Find where the given text appears and provide that cell's center as (X, Y) coordinate. 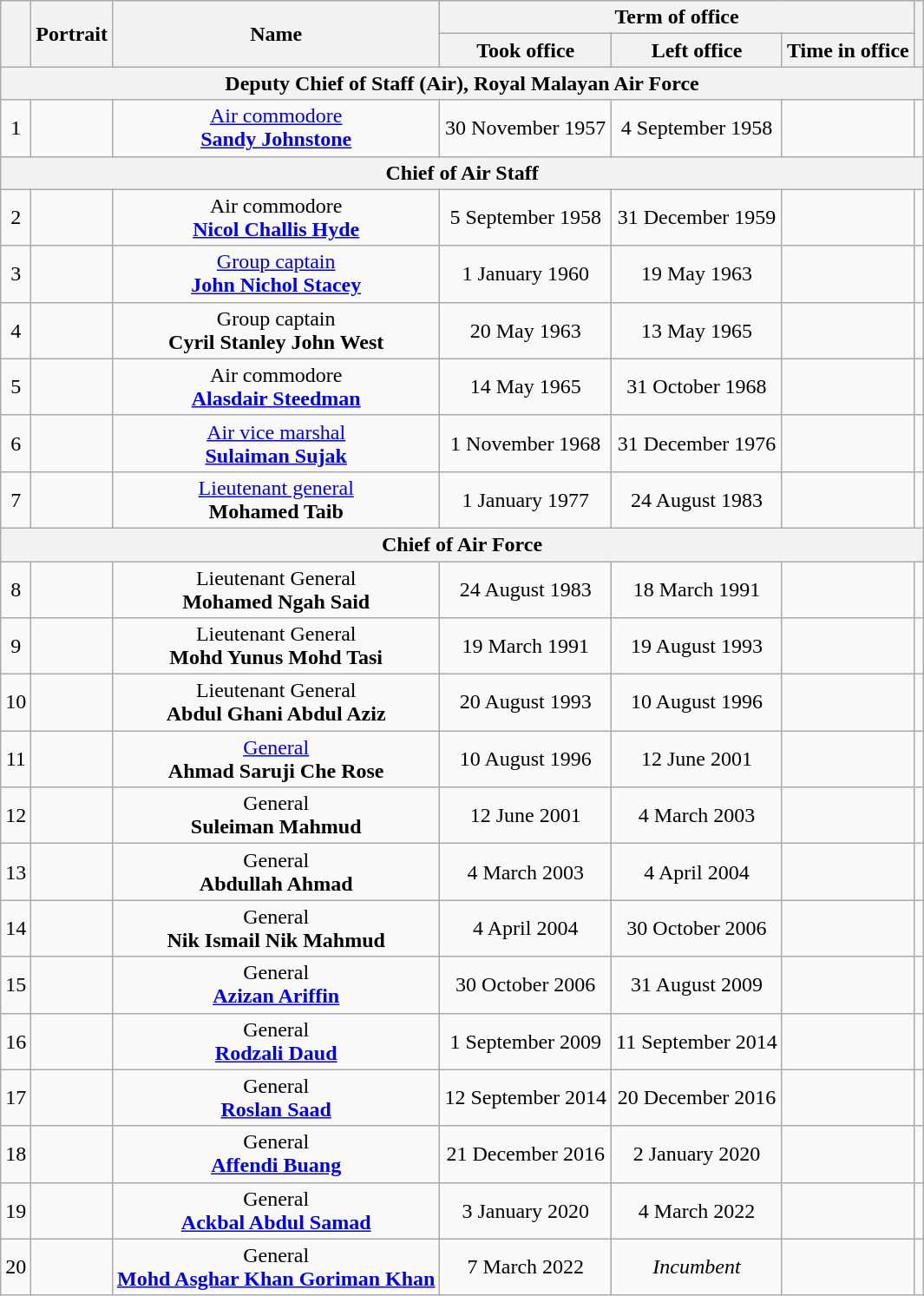
Incumbent (698, 1267)
20 May 1963 (526, 330)
20 August 1993 (526, 703)
Portrait (72, 34)
1 January 1960 (526, 274)
Left office (698, 50)
31 October 1968 (698, 387)
10 (16, 703)
Name (276, 34)
7 March 2022 (526, 1267)
9 (16, 646)
General Mohd Asghar Khan Goriman Khan (276, 1267)
19 March 1991 (526, 646)
1 January 1977 (526, 500)
19 August 1993 (698, 646)
4 September 1958 (698, 128)
General Ahmad Saruji Che Rose (276, 759)
Chief of Air Staff (462, 173)
Air commodoreSandy Johnstone (276, 128)
12 (16, 816)
15 (16, 984)
Group captainCyril Stanley John West (276, 330)
18 March 1991 (698, 589)
Deputy Chief of Staff (Air), Royal Malayan Air Force (462, 83)
2 January 2020 (698, 1155)
3 January 2020 (526, 1210)
General Suleiman Mahmud (276, 816)
13 May 1965 (698, 330)
Lieutenant General Abdul Ghani Abdul Aziz (276, 703)
General Nik Ismail Nik Mahmud (276, 929)
Time in office (848, 50)
5 September 1958 (526, 217)
2 (16, 217)
20 (16, 1267)
7 (16, 500)
1 (16, 128)
4 (16, 330)
19 May 1963 (698, 274)
Lieutenant General Mohamed Ngah Said (276, 589)
General Roslan Saad (276, 1097)
Chief of Air Force (462, 544)
Took office (526, 50)
1 September 2009 (526, 1042)
16 (16, 1042)
18 (16, 1155)
Air commodoreAlasdair Steedman (276, 387)
General Rodzali Daud (276, 1042)
Air vice marshal Sulaiman Sujak (276, 443)
17 (16, 1097)
General Affendi Buang (276, 1155)
Air commodoreNicol Challis Hyde (276, 217)
11 September 2014 (698, 1042)
20 December 2016 (698, 1097)
5 (16, 387)
11 (16, 759)
6 (16, 443)
General Abdullah Ahmad (276, 872)
21 December 2016 (526, 1155)
31 August 2009 (698, 984)
19 (16, 1210)
13 (16, 872)
Lieutenant General Mohd Yunus Mohd Tasi (276, 646)
12 September 2014 (526, 1097)
31 December 1959 (698, 217)
14 May 1965 (526, 387)
Term of office (677, 17)
31 December 1976 (698, 443)
General Ackbal Abdul Samad (276, 1210)
4 March 2022 (698, 1210)
3 (16, 274)
Lieutenant general Mohamed Taib (276, 500)
14 (16, 929)
8 (16, 589)
1 November 1968 (526, 443)
General Azizan Ariffin (276, 984)
Group captainJohn Nichol Stacey (276, 274)
30 November 1957 (526, 128)
